Pinpoint the cell where the given text exists, returning its (x, y) midpoint coordinate. 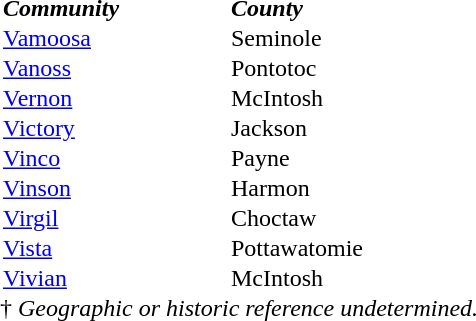
Pottawatomie (306, 248)
Victory (116, 128)
Jackson (306, 128)
Choctaw (306, 218)
Vivian (116, 278)
Harmon (306, 188)
Vinco (116, 158)
Vista (116, 248)
Seminole (306, 38)
Vamoosa (116, 38)
Pontotoc (306, 68)
Payne (306, 158)
Vinson (116, 188)
Virgil (116, 218)
Vernon (116, 98)
Vanoss (116, 68)
